Identify which cell holds the provided text, then report its (X, Y) central coordinate. 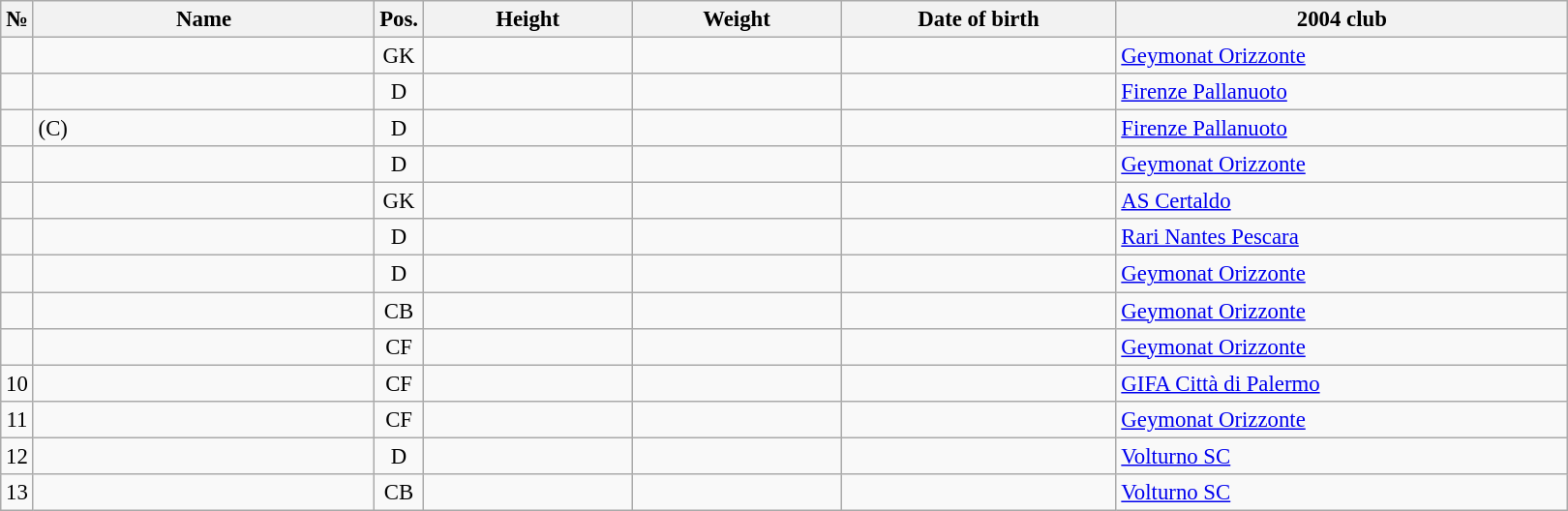
11 (17, 419)
2004 club (1342, 19)
Rari Nantes Pescara (1342, 237)
AS Certaldo (1342, 201)
(C) (203, 129)
Name (203, 19)
№ (17, 19)
Height (528, 19)
GIFA Città di Palermo (1342, 383)
Date of birth (979, 19)
Pos. (399, 19)
10 (17, 383)
Weight (737, 19)
12 (17, 456)
13 (17, 493)
